Capture the cell that displays the provided text and extract its [x, y] central coordinate. 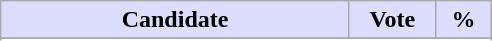
Vote [392, 20]
Candidate [176, 20]
% [463, 20]
